For the text-containing cell, return its midpoint in [x, y] coordinate format. 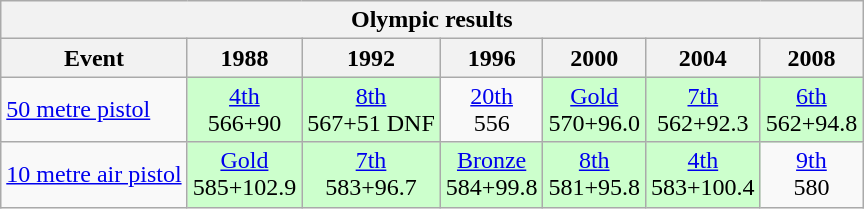
7th583+96.7 [372, 174]
10 metre air pistol [94, 174]
4th566+90 [244, 110]
20th556 [492, 110]
Gold570+96.0 [594, 110]
8th581+95.8 [594, 174]
50 metre pistol [94, 110]
1992 [372, 58]
Event [94, 58]
1996 [492, 58]
2000 [594, 58]
1988 [244, 58]
Bronze584+99.8 [492, 174]
4th583+100.4 [704, 174]
9th580 [812, 174]
Olympic results [432, 20]
Gold585+102.9 [244, 174]
7th562+92.3 [704, 110]
6th562+94.8 [812, 110]
8th567+51 DNF [372, 110]
2004 [704, 58]
2008 [812, 58]
